Output the [x, y] coordinate of the center of the cell containing the given text.  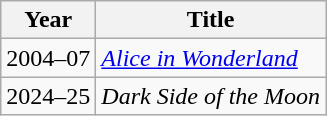
Year [48, 20]
Alice in Wonderland [211, 58]
2024–25 [48, 96]
Dark Side of the Moon [211, 96]
2004–07 [48, 58]
Title [211, 20]
